Output the (X, Y) coordinate of the center of the cell containing the given text.  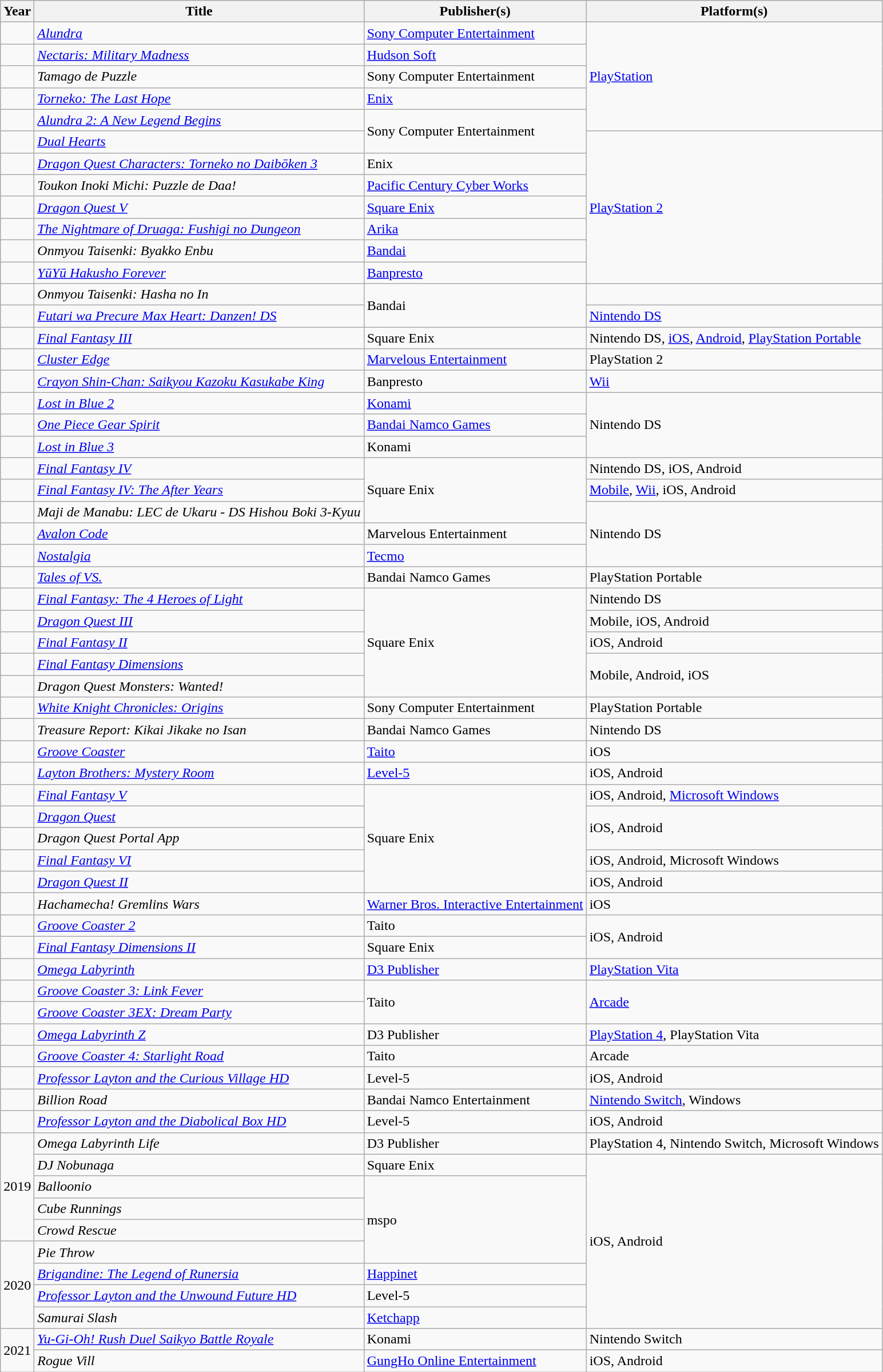
Arika (475, 229)
Title (199, 11)
Dragon Quest III (199, 621)
Groove Coaster 3EX: Dream Party (199, 1013)
Final Fantasy Dimensions II (199, 947)
Torneko: The Last Hope (199, 98)
One Piece Gear Spirit (199, 425)
Nintendo Switch (734, 1339)
Groove Coaster (199, 751)
Alundra 2: A New Legend Begins (199, 120)
Ketchapp (475, 1317)
Onmyou Taisenki: Hasha no In (199, 295)
Mobile, Android, iOS (734, 675)
GungHo Online Entertainment (475, 1361)
Professor Layton and the Curious Village HD (199, 1078)
Dragon Quest Characters: Torneko no Daibōken 3 (199, 164)
Mobile, iOS, Android (734, 621)
Warner Bros. Interactive Entertainment (475, 904)
Bandai Namco Entertainment (475, 1100)
Samurai Slash (199, 1317)
Professor Layton and the Unwound Future HD (199, 1295)
2020 (17, 1284)
Nintendo DS, iOS, Android, PlayStation Portable (734, 338)
Year (17, 11)
Hudson Soft (475, 55)
Tecmo (475, 555)
Rogue Vill (199, 1361)
Tamago de Puzzle (199, 77)
YūYū Hakusho Forever (199, 273)
Maji de Manabu: LEC de Ukaru - DS Hishou Boki 3-Kyuu (199, 512)
Omega Labyrinth Z (199, 1035)
Final Fantasy VI (199, 860)
PlayStation Vita (734, 969)
Groove Coaster 4: Starlight Road (199, 1056)
Brigandine: The Legend of Runersia (199, 1274)
Dragon Quest (199, 817)
Nintendo Switch, Windows (734, 1100)
Onmyou Taisenki: Byakko Enbu (199, 250)
Nectaris: Military Madness (199, 55)
Balloonio (199, 1187)
The Nightmare of Druaga: Fushigi no Dungeon (199, 229)
Final Fantasy V (199, 795)
Crowd Rescue (199, 1230)
Final Fantasy IV: The After Years (199, 490)
Toukon Inoki Michi: Puzzle de Daa! (199, 185)
Nintendo DS, iOS, Android (734, 468)
Final Fantasy: The 4 Heroes of Light (199, 599)
Avalon Code (199, 534)
Alundra (199, 33)
Pacific Century Cyber Works (475, 185)
Mobile, Wii, iOS, Android (734, 490)
Final Fantasy III (199, 338)
2021 (17, 1350)
Lost in Blue 2 (199, 403)
Lost in Blue 3 (199, 447)
Nostalgia (199, 555)
Futari wa Precure Max Heart: Danzen! DS (199, 316)
White Knight Chronicles: Origins (199, 708)
Pie Throw (199, 1252)
Dragon Quest V (199, 207)
Professor Layton and the Diabolical Box HD (199, 1122)
Dual Hearts (199, 142)
PlayStation 4, Nintendo Switch, Microsoft Windows (734, 1143)
Groove Coaster 3: Link Fever (199, 991)
2019 (17, 1187)
Dragon Quest Portal App (199, 838)
Omega Labyrinth (199, 969)
PlayStation 4, PlayStation Vita (734, 1035)
Wii (734, 381)
Final Fantasy Dimensions (199, 665)
Layton Brothers: Mystery Room (199, 773)
Tales of VS. (199, 577)
Groove Coaster 2 (199, 925)
mspo (475, 1219)
Treasure Report: Kikai Jikake no Isan (199, 730)
Billion Road (199, 1100)
Omega Labyrinth Life (199, 1143)
Dragon Quest II (199, 882)
DJ Nobunaga (199, 1165)
Platform(s) (734, 11)
Final Fantasy II (199, 643)
Hachamecha! Gremlins Wars (199, 904)
Cluster Edge (199, 360)
Dragon Quest Monsters: Wanted! (199, 686)
Final Fantasy IV (199, 468)
Cube Runnings (199, 1208)
Publisher(s) (475, 11)
Crayon Shin-Chan: Saikyou Kazoku Kasukabe King (199, 381)
Yu-Gi-Oh! Rush Duel Saikyo Battle Royale (199, 1339)
Happinet (475, 1274)
PlayStation (734, 77)
